For the text-containing cell, return its midpoint in [X, Y] coordinate format. 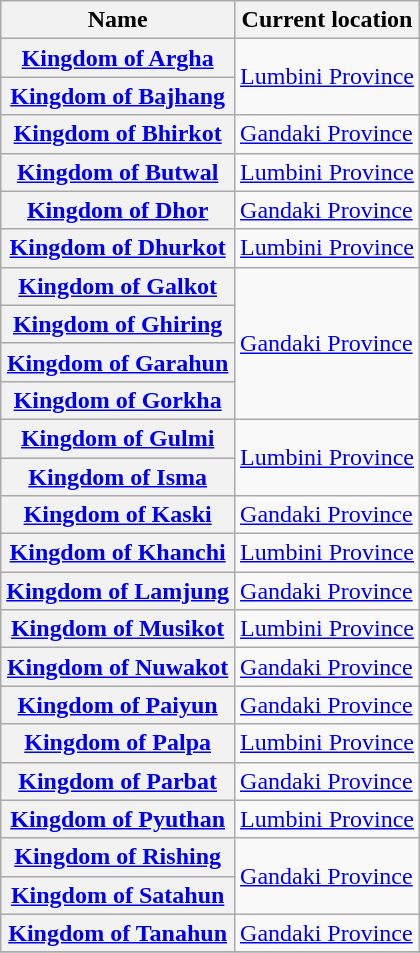
Kingdom of Tanahun [118, 933]
Kingdom of Galkot [118, 286]
Kingdom of Butwal [118, 172]
Kingdom of Parbat [118, 781]
Kingdom of Gulmi [118, 438]
Kingdom of Kaski [118, 515]
Kingdom of Musikot [118, 629]
Kingdom of Pyuthan [118, 819]
Name [118, 20]
Kingdom of Bhirkot [118, 134]
Kingdom of Argha [118, 58]
Kingdom of Rishing [118, 857]
Kingdom of Paiyun [118, 705]
Kingdom of Dhor [118, 210]
Kingdom of Bajhang [118, 96]
Kingdom of Dhurkot [118, 248]
Kingdom of Palpa [118, 743]
Kingdom of Ghiring [118, 324]
Current location [328, 20]
Kingdom of Khanchi [118, 553]
Kingdom of Gorkha [118, 400]
Kingdom of Garahun [118, 362]
Kingdom of Lamjung [118, 591]
Kingdom of Isma [118, 477]
Kingdom of Nuwakot [118, 667]
Kingdom of Satahun [118, 895]
